From the cell containing the given text, extract its center point as (X, Y) coordinate. 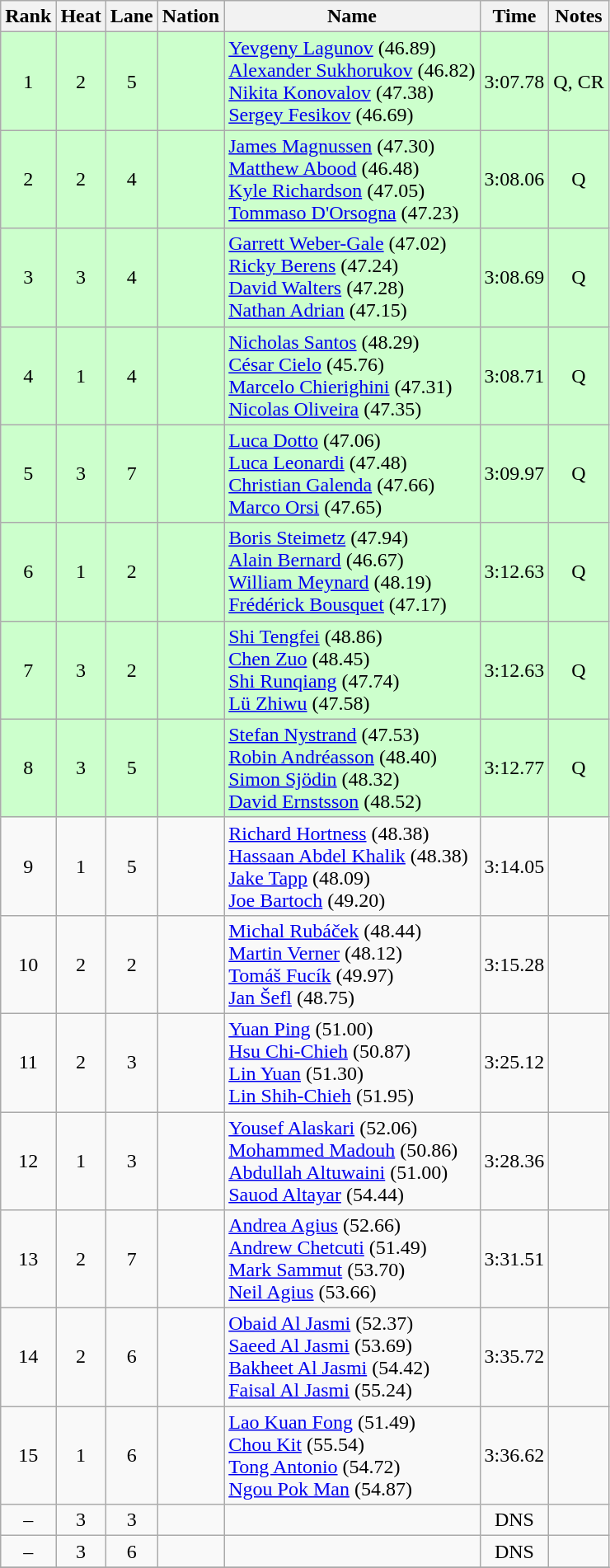
Yevgeny Lagunov (46.89)Alexander Sukhorukov (46.82)Nikita Konovalov (47.38)Sergey Fesikov (46.69) (352, 81)
Boris Steimetz (47.94)Alain Bernard (46.67)William Meynard (48.19)Frédérick Bousquet (47.17) (352, 572)
3:25.12 (514, 1062)
Heat (81, 16)
15 (28, 1456)
Notes (579, 16)
3:14.05 (514, 866)
3:08.71 (514, 376)
Q, CR (579, 81)
10 (28, 965)
Shi Tengfei (48.86)Chen Zuo (48.45)Shi Runqiang (47.74)Lü Zhiwu (47.58) (352, 669)
3:15.28 (514, 965)
Nicholas Santos (48.29)César Cielo (45.76)Marcelo Chierighini (47.31)Nicolas Oliveira (47.35) (352, 376)
Luca Dotto (47.06)Luca Leonardi (47.48)Christian Galenda (47.66)Marco Orsi (47.65) (352, 473)
11 (28, 1062)
Time (514, 16)
3:07.78 (514, 81)
Garrett Weber-Gale (47.02)Ricky Berens (47.24)David Walters (47.28)Nathan Adrian (47.15) (352, 277)
3:28.36 (514, 1161)
Lao Kuan Fong (51.49)Chou Kit (55.54)Tong Antonio (54.72)Ngou Pok Man (54.87) (352, 1456)
3:36.62 (514, 1456)
3:31.51 (514, 1260)
James Magnussen (47.30)Matthew Abood (46.48)Kyle Richardson (47.05)Tommaso D'Orsogna (47.23) (352, 180)
3:08.69 (514, 277)
12 (28, 1161)
Name (352, 16)
Yuan Ping (51.00)Hsu Chi-Chieh (50.87)Lin Yuan (51.30)Lin Shih-Chieh (51.95) (352, 1062)
Michal Rubáček (48.44)Martin Verner (48.12)Tomáš Fucík (49.97)Jan Šefl (48.75) (352, 965)
Rank (28, 16)
3:08.06 (514, 180)
Stefan Nystrand (47.53)Robin Andréasson (48.40)Simon Sjödin (48.32)David Ernstsson (48.52) (352, 768)
Obaid Al Jasmi (52.37)Saeed Al Jasmi (53.69)Bakheet Al Jasmi (54.42)Faisal Al Jasmi (55.24) (352, 1357)
13 (28, 1260)
3:35.72 (514, 1357)
3:09.97 (514, 473)
14 (28, 1357)
8 (28, 768)
Nation (190, 16)
Yousef Alaskari (52.06)Mohammed Madouh (50.86)Abdullah Altuwaini (51.00)Sauod Altayar (54.44) (352, 1161)
Lane (132, 16)
Andrea Agius (52.66)Andrew Chetcuti (51.49)Mark Sammut (53.70)Neil Agius (53.66) (352, 1260)
Richard Hortness (48.38)Hassaan Abdel Khalik (48.38)Jake Tapp (48.09)Joe Bartoch (49.20) (352, 866)
9 (28, 866)
3:12.77 (514, 768)
